Pinpoint the cell where the given text exists, returning its (x, y) midpoint coordinate. 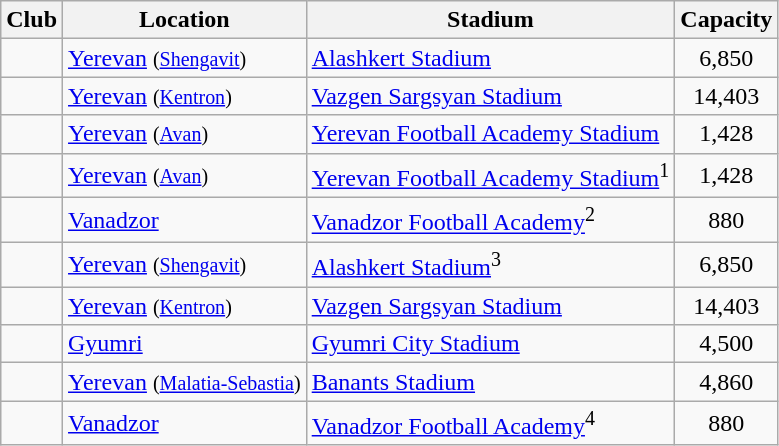
Alashkert Stadium (490, 58)
Alashkert Stadium3 (490, 264)
Gyumri (185, 344)
4,500 (726, 344)
Vanadzor Football Academy4 (490, 424)
Club (32, 20)
Location (185, 20)
4,860 (726, 382)
Yerevan Football Academy Stadium (490, 134)
Yerevan (Malatia-Sebastia) (185, 382)
Gyumri City Stadium (490, 344)
Banants Stadium (490, 382)
Yerevan Football Academy Stadium1 (490, 176)
Vanadzor Football Academy2 (490, 220)
Stadium (490, 20)
Capacity (726, 20)
